Return the [X, Y] coordinate for the center point of the cell that contains the specified text.  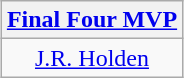
J.R. Holden [92, 58]
Final Four MVP [92, 20]
